Scan for the cell matching the given text and deliver its [X, Y] coordinate at center. 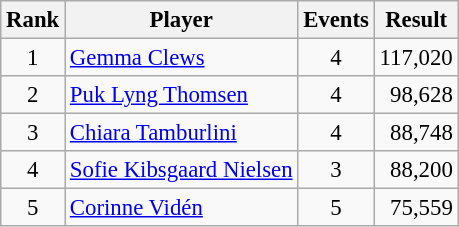
1 [33, 58]
2 [33, 95]
Player [182, 20]
88,748 [416, 133]
88,200 [416, 170]
117,020 [416, 58]
Gemma Clews [182, 58]
98,628 [416, 95]
Sofie Kibsgaard Nielsen [182, 170]
Corinne Vidén [182, 208]
Chiara Tamburlini [182, 133]
Puk Lyng Thomsen [182, 95]
75,559 [416, 208]
Rank [33, 20]
Events [336, 20]
Result [416, 20]
